Locate the cell with the specified text and output its [x, y] center coordinate. 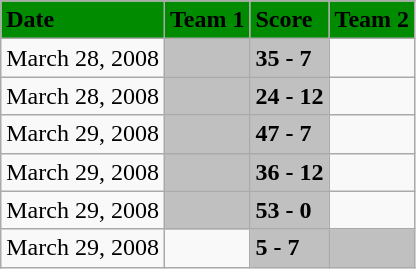
Team 1 [207, 20]
Score [290, 20]
Date [83, 20]
5 - 7 [290, 248]
36 - 12 [290, 172]
47 - 7 [290, 134]
24 - 12 [290, 96]
53 - 0 [290, 210]
35 - 7 [290, 58]
Team 2 [372, 20]
